Extract the (x, y) coordinate from the center of the cell holding the provided text.  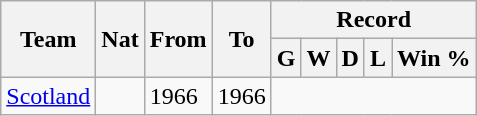
Win % (434, 58)
G (286, 58)
L (378, 58)
D (350, 58)
From (178, 39)
Scotland (48, 96)
Record (374, 20)
Team (48, 39)
Nat (120, 39)
To (242, 39)
W (318, 58)
